Locate the cell with the specified text and output its (x, y) center coordinate. 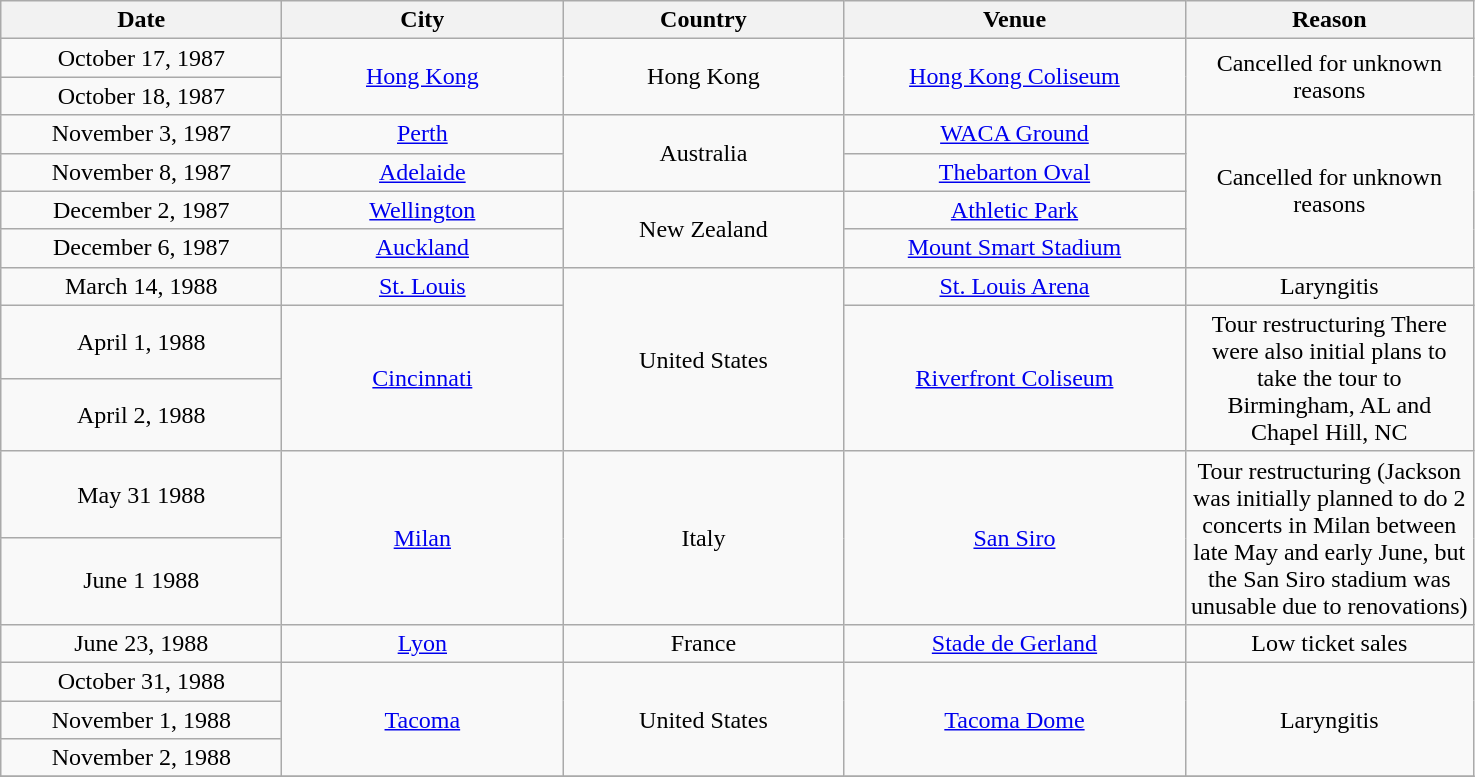
Riverfront Coliseum (1014, 378)
City (422, 20)
Hong Kong Coliseum (1014, 77)
St. Louis Arena (1014, 286)
November 8, 1987 (142, 172)
November 3, 1987 (142, 134)
November 1, 1988 (142, 719)
April 2, 1988 (142, 414)
December 2, 1987 (142, 210)
Athletic Park (1014, 210)
New Zealand (704, 229)
December 6, 1987 (142, 248)
Auckland (422, 248)
October 17, 1987 (142, 58)
November 2, 1988 (142, 758)
Date (142, 20)
Australia (704, 153)
Tour restructuring There were also initial plans to take the tour to Birmingham, AL and Chapel Hill, NC (1330, 378)
Milan (422, 538)
Italy (704, 538)
Stade de Gerland (1014, 643)
Mount Smart Stadium (1014, 248)
Tacoma (422, 719)
June 1 1988 (142, 582)
March 14, 1988 (142, 286)
October 31, 1988 (142, 681)
Low ticket sales (1330, 643)
WACA Ground (1014, 134)
October 18, 1987 (142, 96)
Cincinnati (422, 378)
Thebarton Oval (1014, 172)
June 23, 1988 (142, 643)
Venue (1014, 20)
Lyon (422, 643)
France (704, 643)
April 1, 1988 (142, 342)
Reason (1330, 20)
San Siro (1014, 538)
May 31 1988 (142, 494)
St. Louis (422, 286)
Wellington (422, 210)
Adelaide (422, 172)
Tacoma Dome (1014, 719)
Country (704, 20)
Perth (422, 134)
